Pinpoint the cell where the given text exists, returning its [X, Y] midpoint coordinate. 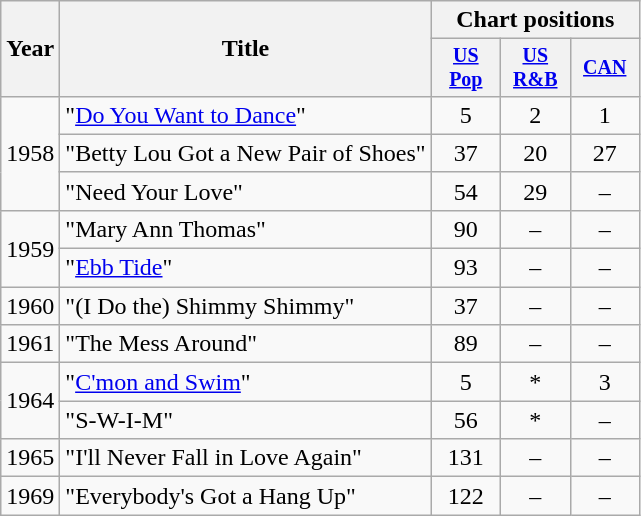
29 [536, 191]
"(I Do the) Shimmy Shimmy" [246, 306]
"C'mon and Swim" [246, 382]
27 [604, 153]
93 [466, 268]
90 [466, 229]
122 [466, 496]
131 [466, 458]
US Pop [466, 68]
1961 [30, 344]
54 [466, 191]
"S-W-I-M" [246, 420]
"Mary Ann Thomas" [246, 229]
"Ebb Tide" [246, 268]
1959 [30, 248]
1958 [30, 153]
"Betty Lou Got a New Pair of Shoes" [246, 153]
1965 [30, 458]
2 [536, 115]
"Do You Want to Dance" [246, 115]
USR&B [536, 68]
Chart positions [535, 20]
"Everybody's Got a Hang Up" [246, 496]
20 [536, 153]
Year [30, 49]
1 [604, 115]
"I'll Never Fall in Love Again" [246, 458]
3 [604, 382]
CAN [604, 68]
89 [466, 344]
Title [246, 49]
56 [466, 420]
1969 [30, 496]
"Need Your Love" [246, 191]
1964 [30, 401]
1960 [30, 306]
"The Mess Around" [246, 344]
